Locate the cell with the specified text and output its [X, Y] center coordinate. 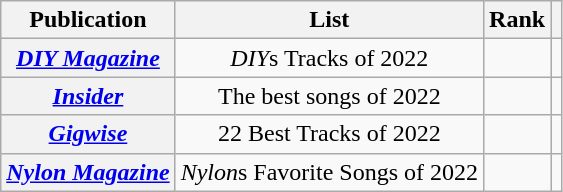
DIYs Tracks of 2022 [329, 58]
Rank [518, 20]
Nylon Magazine [88, 172]
DIY Magazine [88, 58]
Insider [88, 96]
Gigwise [88, 134]
Publication [88, 20]
22 Best Tracks of 2022 [329, 134]
Nylons Favorite Songs of 2022 [329, 172]
The best songs of 2022 [329, 96]
List [329, 20]
